Identify which cell holds the provided text, then report its (X, Y) central coordinate. 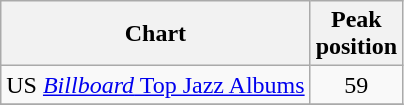
Peakposition (356, 34)
59 (356, 85)
US Billboard Top Jazz Albums (156, 85)
Chart (156, 34)
